Provide the (X, Y) coordinate of the cell's center where the given text is located.  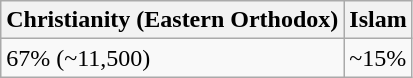
~15% (378, 58)
67% (~11,500) (172, 58)
Christianity (Eastern Orthodox) (172, 20)
Islam (378, 20)
